Output the [x, y] coordinate of the center of the cell containing the given text.  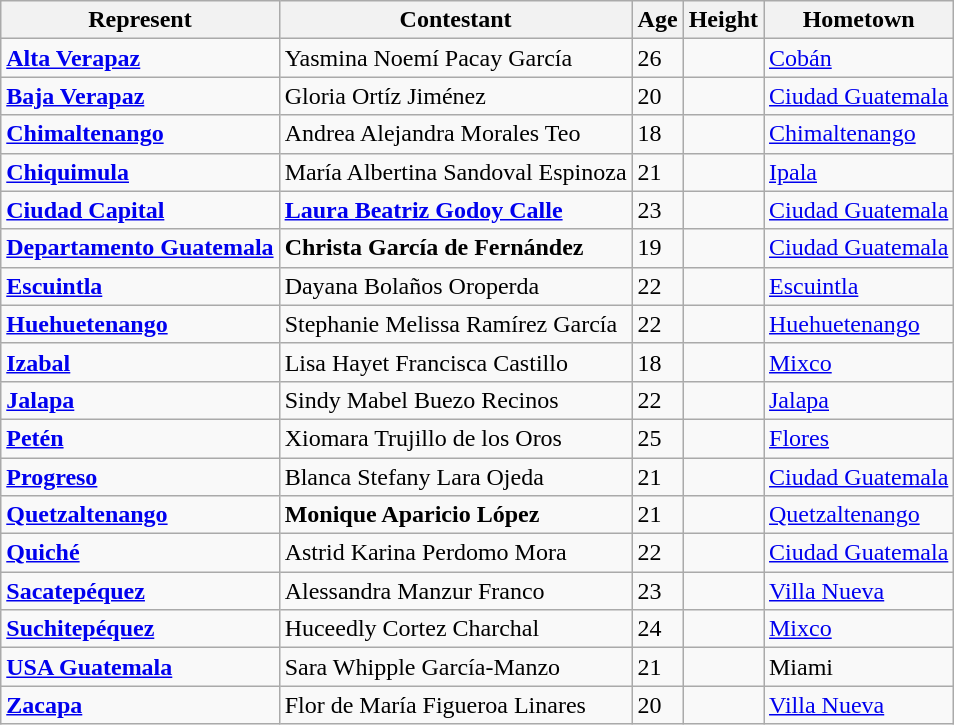
Cobán [859, 58]
19 [658, 248]
Petén [140, 438]
USA Guatemala [140, 667]
Laura Beatriz Godoy Calle [456, 210]
Quiché [140, 553]
Lisa Hayet Francisca Castillo [456, 362]
María Albertina Sandoval Espinoza [456, 172]
Progreso [140, 477]
Astrid Karina Perdomo Mora [456, 553]
Xiomara Trujillo de los Oros [456, 438]
26 [658, 58]
Departamento Guatemala [140, 248]
Represent [140, 20]
Suchitepéquez [140, 629]
Chiquimula [140, 172]
Stephanie Melissa Ramírez García [456, 324]
Huceedly Cortez Charchal [456, 629]
Monique Aparicio López [456, 515]
Height [723, 20]
Dayana Bolaños Oroperda [456, 286]
Age [658, 20]
Hometown [859, 20]
Alessandra Manzur Franco [456, 591]
Izabal [140, 362]
24 [658, 629]
Sara Whipple García-Manzo [456, 667]
Flor de María Figueroa Linares [456, 705]
Zacapa [140, 705]
Ipala [859, 172]
Baja Verapaz [140, 96]
Gloria Ortíz Jiménez [456, 96]
Andrea Alejandra Morales Teo [456, 134]
Flores [859, 438]
Christa García de Fernández [456, 248]
25 [658, 438]
Ciudad Capital [140, 210]
Sacatepéquez [140, 591]
Blanca Stefany Lara Ojeda [456, 477]
Miami [859, 667]
Alta Verapaz [140, 58]
Sindy Mabel Buezo Recinos [456, 400]
Contestant [456, 20]
Yasmina Noemí Pacay García [456, 58]
